Determine the (X, Y) coordinate at the center of the cell enclosing the given text.  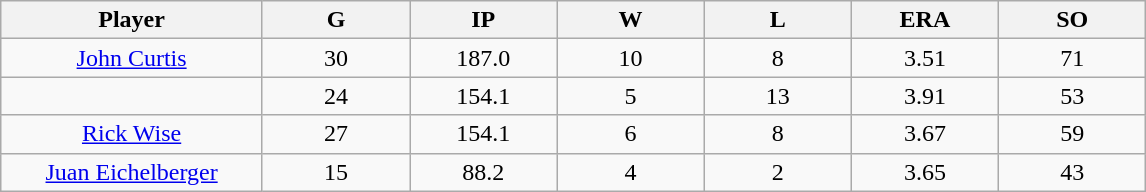
L (778, 20)
13 (778, 96)
88.2 (484, 172)
W (630, 20)
27 (336, 134)
ERA (924, 20)
John Curtis (132, 58)
10 (630, 58)
3.65 (924, 172)
43 (1072, 172)
53 (1072, 96)
4 (630, 172)
Rick Wise (132, 134)
5 (630, 96)
71 (1072, 58)
G (336, 20)
2 (778, 172)
30 (336, 58)
IP (484, 20)
3.67 (924, 134)
3.51 (924, 58)
Player (132, 20)
24 (336, 96)
Juan Eichelberger (132, 172)
SO (1072, 20)
59 (1072, 134)
3.91 (924, 96)
187.0 (484, 58)
15 (336, 172)
6 (630, 134)
